Pinpoint the cell where the given text exists, returning its (X, Y) midpoint coordinate. 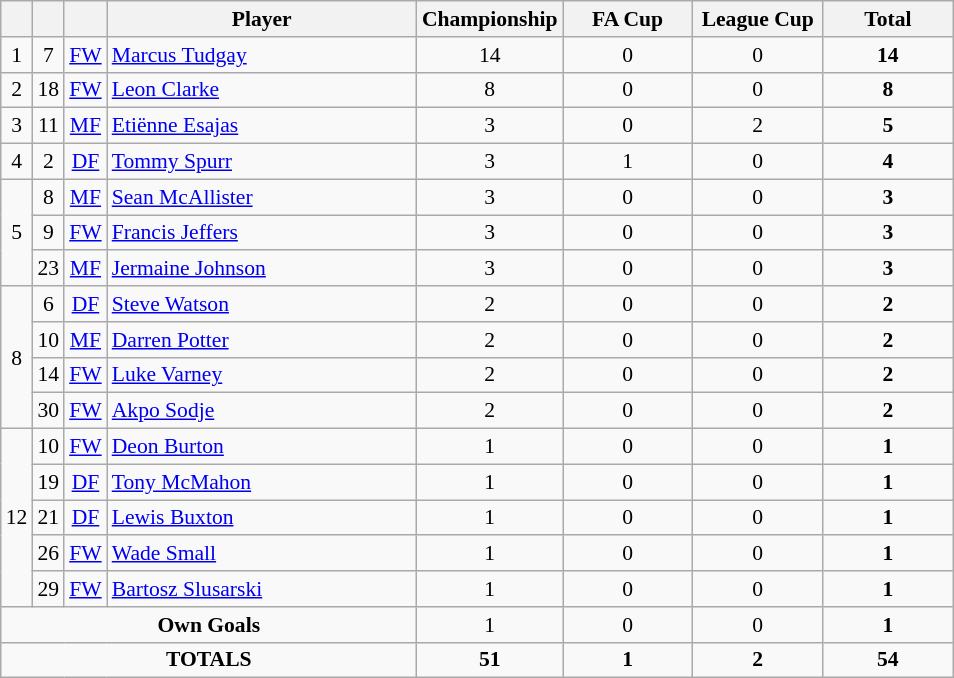
Steve Watson (262, 304)
Wade Small (262, 554)
Akpo Sodje (262, 411)
30 (48, 411)
Tommy Spurr (262, 162)
Total (888, 19)
Deon Burton (262, 447)
54 (888, 660)
51 (490, 660)
Own Goals (209, 625)
23 (48, 269)
Darren Potter (262, 340)
6 (48, 304)
21 (48, 518)
Bartosz Slusarski (262, 589)
FA Cup (628, 19)
Etiënne Esajas (262, 126)
7 (48, 55)
9 (48, 233)
11 (48, 126)
League Cup (758, 19)
26 (48, 554)
19 (48, 482)
Luke Varney (262, 375)
Lewis Buxton (262, 518)
Jermaine Johnson (262, 269)
Tony McMahon (262, 482)
Leon Clarke (262, 90)
Francis Jeffers (262, 233)
Championship (490, 19)
Sean McAllister (262, 197)
Marcus Tudgay (262, 55)
18 (48, 90)
TOTALS (209, 660)
29 (48, 589)
Player (262, 19)
12 (17, 518)
